Find where the given text appears and provide that cell's center as (x, y) coordinate. 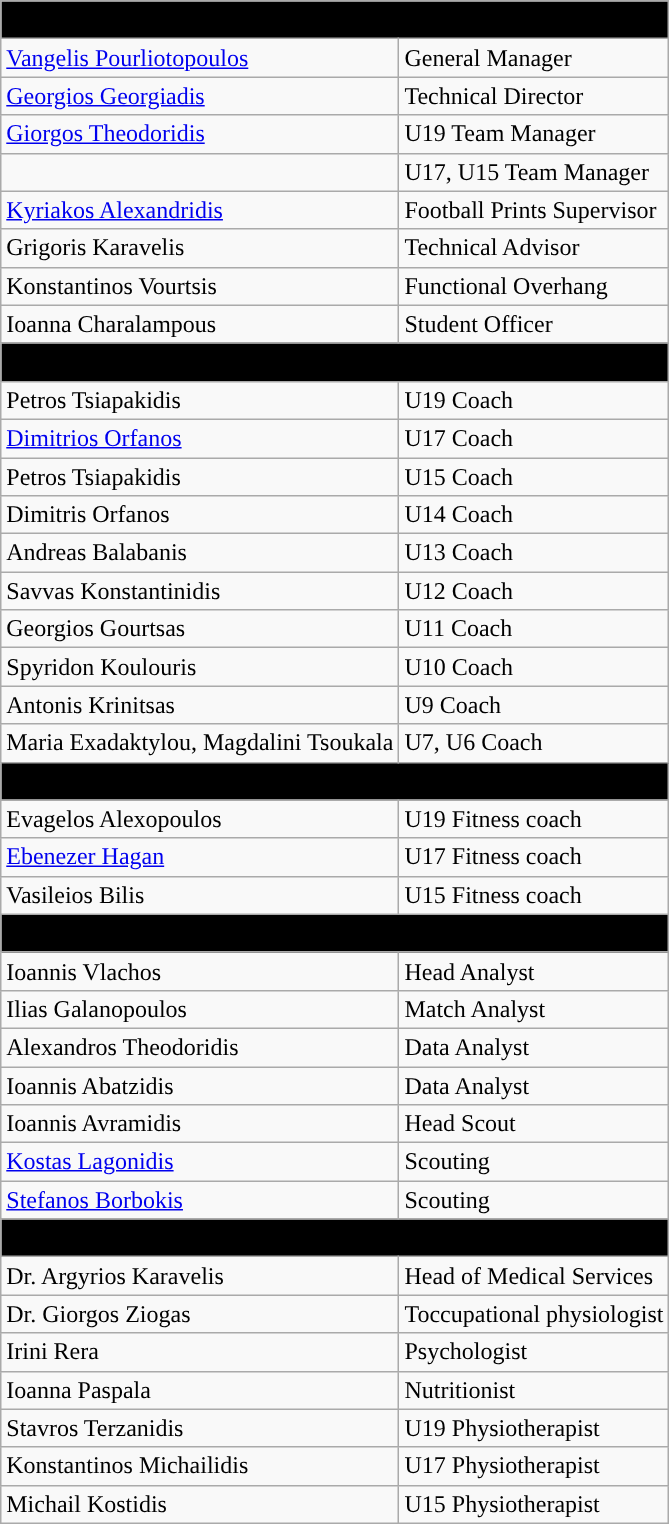
U17 Fitness coach (534, 857)
Kyriakos Alexandridis (200, 210)
Dr. Giorgos Ziogas (200, 1314)
U7, U6 Coach (534, 743)
U15 Coach (534, 477)
Vangelis Pourliotopoulos (200, 58)
Analysis department (335, 933)
Technical Director (534, 96)
U19 Fitness coach (534, 819)
Georgios Gourtsas (200, 629)
Giorgos Theodoridis (200, 134)
Kostas Lagonidis (200, 1162)
Stefanos Borbokis (200, 1200)
U17 Physiotherapist (534, 1466)
Fitness coaches (335, 781)
U17 Coach (534, 438)
Georgios Georgiadis (200, 96)
Ioannis Vlachos (200, 971)
Irini Rera (200, 1352)
Vasileios Bilis (200, 895)
U17, U15 Team Manager (534, 172)
Technical Advisor (534, 248)
Head Scout (534, 1124)
U13 Coach (534, 553)
Student Officer (534, 324)
Medical department (335, 1238)
Evagelos Alexopoulos (200, 819)
Spyridon Koulouris (200, 667)
Toccupational physiologist (534, 1314)
Ioannis Abatzidis (200, 1085)
Konstantinos Vourtsis (200, 286)
Ilias Galanopoulos (200, 1009)
Alexandros Theodoridis (200, 1047)
Maria Exadaktylou, Magdalini Tsoukala (200, 743)
Team coaches (335, 362)
Head of Medical Services (534, 1276)
Ioanna Charalampous (200, 324)
Dimitrios Orfanos (200, 438)
General Manager (534, 58)
Dr. Argyrios Karavelis (200, 1276)
Ioanna Paspala (200, 1390)
Head Analyst (534, 971)
Konstantinos Michailidis (200, 1466)
Functional Overhang (534, 286)
Match Analyst (534, 1009)
Michail Kostidis (200, 1504)
U19 Team Manager (534, 134)
U10 Coach (534, 667)
Ioannis Avramidis (200, 1124)
U12 Coach (534, 591)
U19 Coach (534, 400)
U14 Coach (534, 515)
Ebenezer Hagan (200, 857)
U19 Physiotherapist (534, 1428)
U15 Physiotherapist (534, 1504)
U11 Coach (534, 629)
Andreas Balabanis (200, 553)
Nutritionist (534, 1390)
U9 Coach (534, 705)
U15 Fitness coach (534, 895)
Savvas Konstantinidis (200, 591)
Antonis Krinitsas (200, 705)
Sport management and organisation (335, 20)
Grigoris Karavelis (200, 248)
Stavros Terzanidis (200, 1428)
Dimitris Orfanos (200, 515)
Psychologist (534, 1352)
Football Prints Supervisor (534, 210)
